Search for the cell housing the specified text and yield its (x, y) center coordinate. 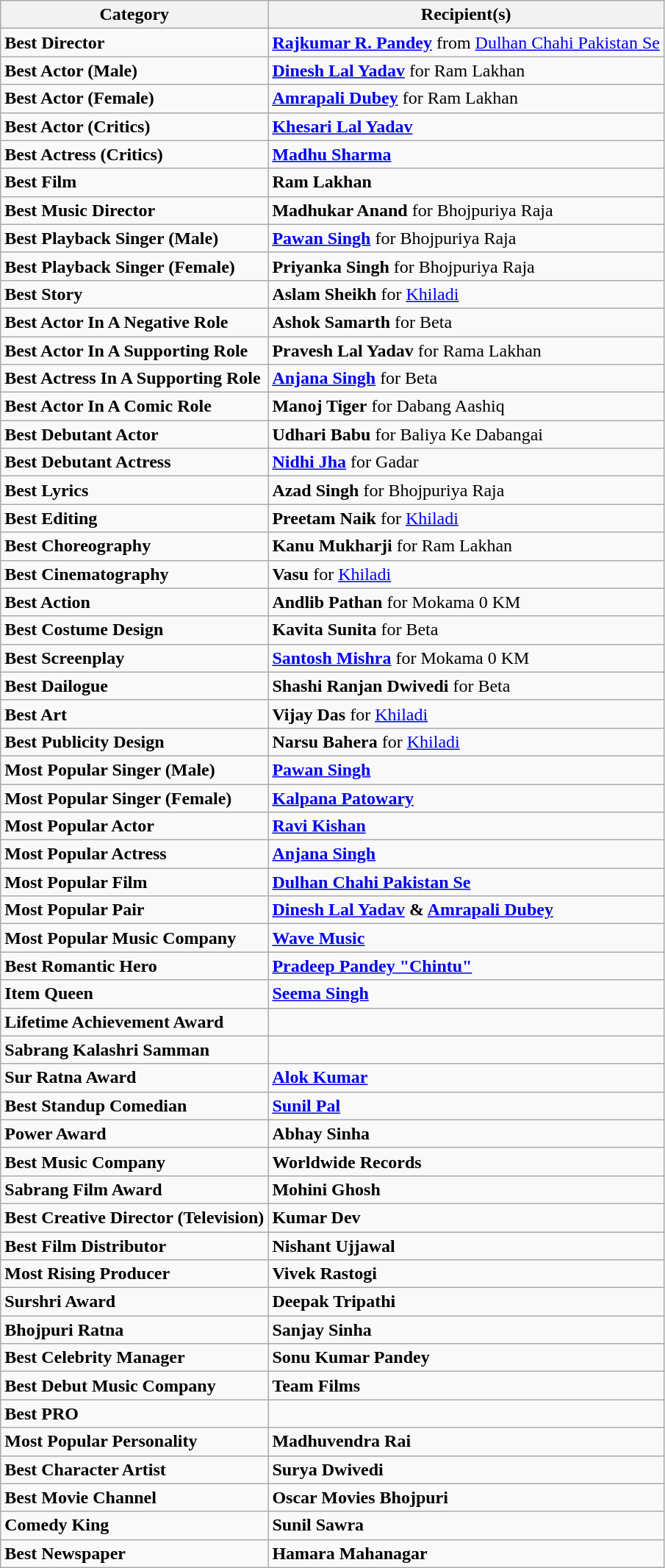
Manoj Tiger for Dabang Aashiq (466, 407)
Worldwide Records (466, 1161)
Abhay Sinha (466, 1134)
Wave Music (466, 938)
Preetam Naik for Khiladi (466, 518)
Amrapali Dubey for Ram Lakhan (466, 99)
Best Music Director (134, 210)
Aslam Sheikh for Khiladi (466, 294)
Anjana Singh for Beta (466, 379)
Madhukar Anand for Bhojpuriya Raja (466, 210)
Khesari Lal Yadav (466, 126)
Narsu Bahera for Khiladi (466, 742)
Most Popular Singer (Female) (134, 798)
Kanu Mukharji for Ram Lakhan (466, 546)
Vivek Rastogi (466, 1274)
Madhu Sharma (466, 154)
Best Music Company (134, 1161)
Best Art (134, 714)
Most Popular Actor (134, 826)
Best Newspaper (134, 1553)
Sanjay Sinha (466, 1330)
Most Popular Personality (134, 1442)
Best Actor (Critics) (134, 126)
Sonu Kumar Pandey (466, 1358)
Pradeep Pandey "Chintu" (466, 966)
Best Dailogue (134, 686)
Best Debut Music Company (134, 1386)
Oscar Movies Bhojpuri (466, 1497)
Recipient(s) (466, 15)
Udhari Babu for Baliya Ke Dabangai (466, 434)
Best Creative Director (Television) (134, 1217)
Azad Singh for Bhojpuriya Raja (466, 490)
Best Actor In A Negative Role (134, 322)
Comedy King (134, 1525)
Surya Dwivedi (466, 1469)
Bhojpuri Ratna (134, 1330)
Pawan Singh for Bhojpuriya Raja (466, 238)
Best Choreography (134, 546)
Dulhan Chahi Pakistan Se (466, 882)
Best Debutant Actor (134, 434)
Best Actor (Female) (134, 99)
Nidhi Jha for Gadar (466, 462)
Best Publicity Design (134, 742)
Best PRO (134, 1414)
Anjana Singh (466, 854)
Sabrang Kalashri Samman (134, 1050)
Best Movie Channel (134, 1497)
Ram Lakhan (466, 182)
Priyanka Singh for Bhojpuriya Raja (466, 266)
Kavita Sunita for Beta (466, 630)
Best Editing (134, 518)
Best Actor (Male) (134, 71)
Ravi Kishan (466, 826)
Best Actor In A Comic Role (134, 407)
Rajkumar R. Pandey from Dulhan Chahi Pakistan Se (466, 43)
Most Popular Music Company (134, 938)
Best Film (134, 182)
Best Romantic Hero (134, 966)
Best Character Artist (134, 1469)
Best Standup Comedian (134, 1106)
Most Popular Pair (134, 910)
Mohini Ghosh (466, 1189)
Hamara Mahanagar (466, 1553)
Alok Kumar (466, 1078)
Best Actress In A Supporting Role (134, 379)
Best Story (134, 294)
Shashi Ranjan Dwivedi for Beta (466, 686)
Sunil Sawra (466, 1525)
Pawan Singh (466, 770)
Power Award (134, 1134)
Pravesh Lal Yadav for Rama Lakhan (466, 351)
Sabrang Film Award (134, 1189)
Vijay Das for Khiladi (466, 714)
Best Screenplay (134, 658)
Best Director (134, 43)
Surshri Award (134, 1302)
Dinesh Lal Yadav for Ram Lakhan (466, 71)
Ashok Samarth for Beta (466, 322)
Best Lyrics (134, 490)
Most Popular Actress (134, 854)
Most Rising Producer (134, 1274)
Kumar Dev (466, 1217)
Best Cinematography (134, 574)
Best Debutant Actress (134, 462)
Most Popular Singer (Male) (134, 770)
Category (134, 15)
Team Films (466, 1386)
Seema Singh (466, 994)
Lifetime Achievement Award (134, 1022)
Best Action (134, 602)
Deepak Tripathi (466, 1302)
Sunil Pal (466, 1106)
Best Actor In A Supporting Role (134, 351)
Vasu for Khiladi (466, 574)
Santosh Mishra for Mokama 0 KM (466, 658)
Best Costume Design (134, 630)
Madhuvendra Rai (466, 1442)
Best Playback Singer (Male) (134, 238)
Most Popular Film (134, 882)
Kalpana Patowary (466, 798)
Best Actress (Critics) (134, 154)
Sur Ratna Award (134, 1078)
Nishant Ujjawal (466, 1246)
Best Film Distributor (134, 1246)
Best Playback Singer (Female) (134, 266)
Item Queen (134, 994)
Dinesh Lal Yadav & Amrapali Dubey (466, 910)
Best Celebrity Manager (134, 1358)
Andlib Pathan for Mokama 0 KM (466, 602)
